Capture the cell that displays the provided text and extract its [X, Y] central coordinate. 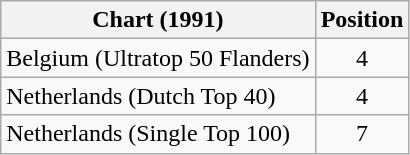
Belgium (Ultratop 50 Flanders) [158, 58]
Position [362, 20]
Chart (1991) [158, 20]
7 [362, 134]
Netherlands (Single Top 100) [158, 134]
Netherlands (Dutch Top 40) [158, 96]
